Return (X, Y) of the center of cell containing provided text 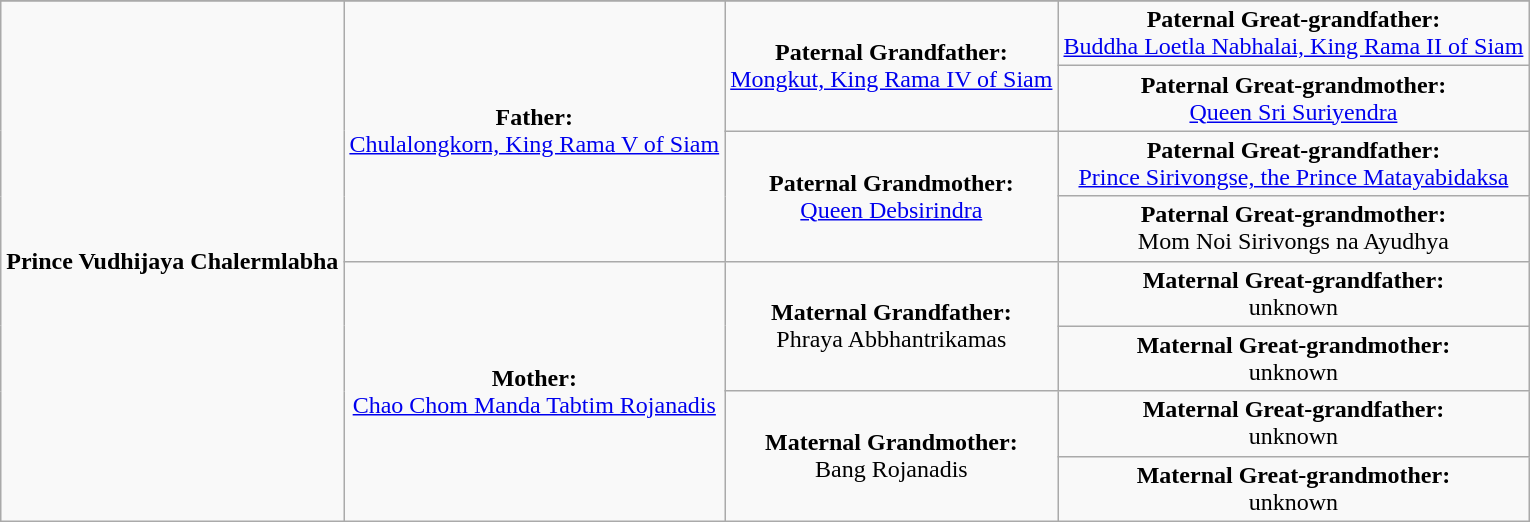
Father:Chulalongkorn, King Rama V of Siam (534, 131)
Prince Vudhijaya Chalermlabha (172, 261)
Paternal Great-grandmother:Queen Sri Suriyendra (1294, 98)
Mother:Chao Chom Manda Tabtim Rojanadis (534, 391)
Paternal Grandfather:Mongkut, King Rama IV of Siam (892, 66)
Maternal Grandmother:Bang Rojanadis (892, 456)
Paternal Great-grandfather:Prince Sirivongse, the Prince Matayabidaksa (1294, 164)
Paternal Great-grandmother:Mom Noi Sirivongs na Ayudhya (1294, 228)
Paternal Grandmother:Queen Debsirindra (892, 196)
Paternal Great-grandfather:Buddha Loetla Nabhalai, King Rama II of Siam (1294, 34)
Maternal Grandfather:Phraya Abbhantrikamas (892, 326)
